Scan for the cell matching the given text and deliver its [x, y] coordinate at center. 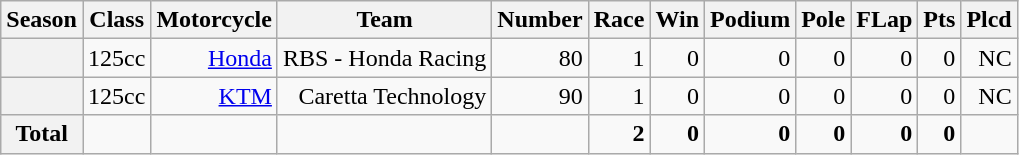
Win [678, 20]
Pole [824, 20]
2 [619, 134]
KTM [214, 96]
Number [540, 20]
80 [540, 58]
Team [384, 20]
Plcd [989, 20]
FLap [884, 20]
Season [42, 20]
Caretta Technology [384, 96]
Podium [750, 20]
RBS - Honda Racing [384, 58]
Honda [214, 58]
Motorcycle [214, 20]
Race [619, 20]
Total [42, 134]
Pts [940, 20]
90 [540, 96]
Class [116, 20]
